Output the [x, y] coordinate of the center of the cell containing the given text.  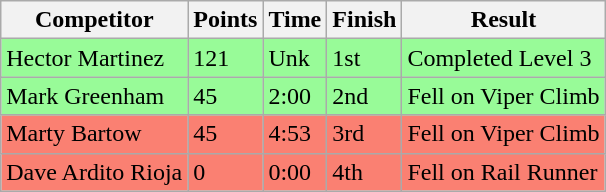
Hector Martinez [94, 58]
Marty Bartow [94, 134]
121 [226, 58]
4th [364, 172]
Time [295, 20]
0:00 [295, 172]
Mark Greenham [94, 96]
Finish [364, 20]
Competitor [94, 20]
Unk [295, 58]
2:00 [295, 96]
4:53 [295, 134]
2nd [364, 96]
Points [226, 20]
Result [504, 20]
3rd [364, 134]
Fell on Rail Runner [504, 172]
Completed Level 3 [504, 58]
Dave Ardito Rioja [94, 172]
1st [364, 58]
0 [226, 172]
